For the text-containing cell, return its midpoint in (x, y) coordinate format. 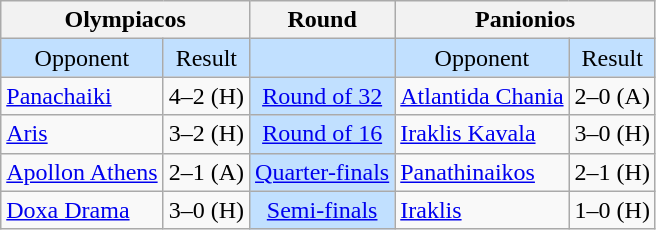
2–1 (A) (206, 172)
4–2 (H) (206, 96)
Iraklis (482, 210)
Atlantida Chania (482, 96)
1–0 (H) (612, 210)
Round (322, 20)
Round of 16 (322, 134)
Quarter-finals (322, 172)
Panathinaikos (482, 172)
3–2 (H) (206, 134)
Doxa Drama (82, 210)
2–0 (A) (612, 96)
Olympiacos (126, 20)
Aris (82, 134)
Iraklis Kavala (482, 134)
Panachaiki (82, 96)
Round of 32 (322, 96)
Apollon Athens (82, 172)
Semi-finals (322, 210)
Panionios (526, 20)
2–1 (H) (612, 172)
